Scan for the cell matching the given text and deliver its [x, y] coordinate at center. 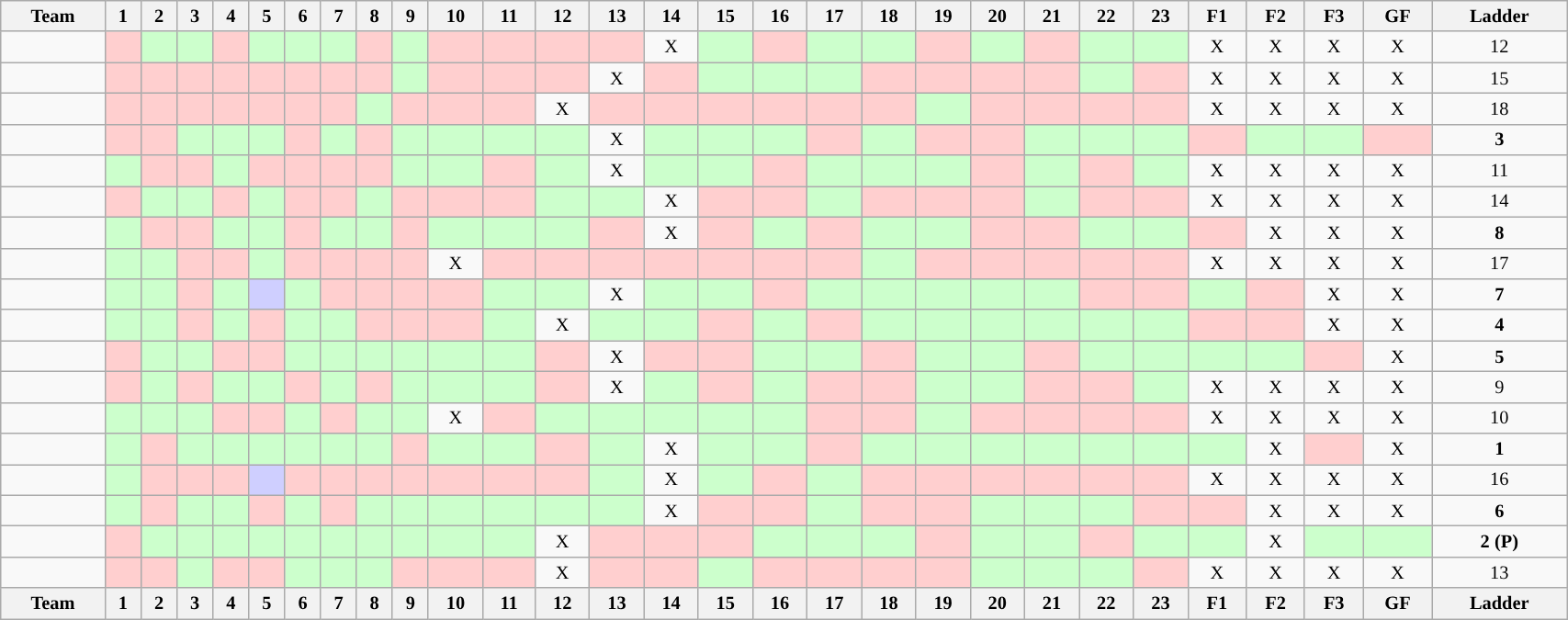
2 (P) [1499, 541]
